Determine the [x, y] coordinate at the center of the cell enclosing the given text.  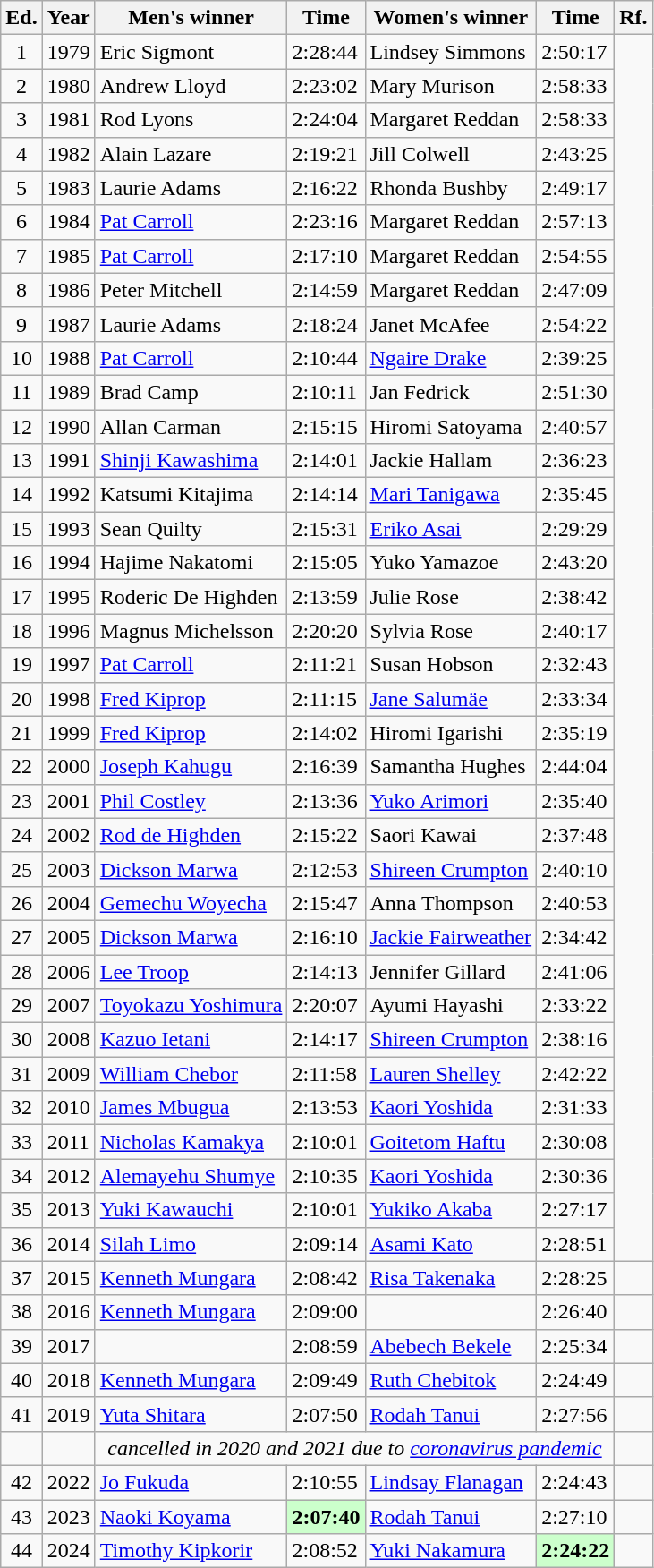
1995 [68, 597]
Gemechu Woyecha [191, 903]
2:38:42 [576, 597]
2:23:02 [326, 86]
Timothy Kipkorir [191, 1551]
1983 [68, 188]
20 [21, 699]
12 [21, 427]
44 [21, 1551]
2:09:14 [326, 1244]
2006 [68, 971]
Lindsey Simmons [451, 52]
2:37:48 [576, 835]
8 [21, 290]
cancelled in 2020 and 2021 due to coronavirus pandemic [354, 1448]
2:15:47 [326, 903]
1987 [68, 324]
Allan Carman [191, 427]
19 [21, 665]
2:08:52 [326, 1551]
Kazuo Ietani [191, 1040]
Goitetom Haftu [451, 1142]
2019 [68, 1414]
Alain Lazare [191, 154]
26 [21, 903]
2:44:04 [576, 767]
2:29:29 [576, 529]
7 [21, 256]
40 [21, 1380]
2:57:13 [576, 222]
Shinji Kawashima [191, 461]
2010 [68, 1108]
Anna Thompson [451, 903]
2:23:16 [326, 222]
2:36:23 [576, 461]
2011 [68, 1142]
2:07:40 [326, 1517]
Yuko Yamazoe [451, 563]
2007 [68, 1006]
Phil Costley [191, 801]
2:16:39 [326, 767]
2009 [68, 1074]
14 [21, 495]
24 [21, 835]
2:30:36 [576, 1176]
Hiromi Satoyama [451, 427]
Eric Sigmont [191, 52]
6 [21, 222]
2:09:00 [326, 1312]
2:31:33 [576, 1108]
1985 [68, 256]
Susan Hobson [451, 665]
2008 [68, 1040]
Lauren Shelley [451, 1074]
Men's winner [191, 18]
2:13:36 [326, 801]
2:30:08 [576, 1142]
2:14:13 [326, 971]
2:11:21 [326, 665]
2:51:30 [576, 392]
2:25:34 [576, 1346]
2:14:01 [326, 461]
38 [21, 1312]
2:10:55 [326, 1482]
2:11:58 [326, 1074]
Jackie Hallam [451, 461]
2:47:09 [576, 290]
2:09:49 [326, 1380]
2:40:57 [576, 427]
Mari Tanigawa [451, 495]
2:24:04 [326, 120]
Hajime Nakatomi [191, 563]
2:14:02 [326, 733]
2018 [68, 1380]
2:35:45 [576, 495]
1984 [68, 222]
2:12:53 [326, 869]
2:28:51 [576, 1244]
4 [21, 154]
11 [21, 392]
2:28:44 [326, 52]
2:07:50 [326, 1414]
2013 [68, 1210]
30 [21, 1040]
Jill Colwell [451, 154]
Magnus Michelsson [191, 631]
3 [21, 120]
28 [21, 971]
1988 [68, 358]
1991 [68, 461]
2:54:22 [576, 324]
2024 [68, 1551]
23 [21, 801]
Roderic De Highden [191, 597]
Year [68, 18]
2:08:59 [326, 1346]
Nicholas Kamakya [191, 1142]
2005 [68, 937]
2:27:56 [576, 1414]
1982 [68, 154]
1990 [68, 427]
10 [21, 358]
2:24:22 [576, 1551]
1979 [68, 52]
34 [21, 1176]
Jennifer Gillard [451, 971]
2:15:15 [326, 427]
2:16:22 [326, 188]
1980 [68, 86]
2:08:42 [326, 1278]
Ed. [21, 18]
Mary Murison [451, 86]
2004 [68, 903]
Sylvia Rose [451, 631]
Hiromi Igarishi [451, 733]
Rod de Highden [191, 835]
2:14:17 [326, 1040]
1999 [68, 733]
37 [21, 1278]
33 [21, 1142]
2:27:17 [576, 1210]
2016 [68, 1312]
1989 [68, 392]
2:41:06 [576, 971]
2012 [68, 1176]
Rhonda Bushby [451, 188]
16 [21, 563]
Yuko Arimori [451, 801]
2022 [68, 1482]
1981 [68, 120]
Lee Troop [191, 971]
2:20:07 [326, 1006]
35 [21, 1210]
1996 [68, 631]
2:50:17 [576, 52]
2:40:17 [576, 631]
13 [21, 461]
Alemayehu Shumye [191, 1176]
2003 [68, 869]
Jane Salumäe [451, 699]
Rod Lyons [191, 120]
Julie Rose [451, 597]
2:13:53 [326, 1108]
42 [21, 1482]
31 [21, 1074]
1986 [68, 290]
2:14:59 [326, 290]
Silah Limo [191, 1244]
Samantha Hughes [451, 767]
2:40:10 [576, 869]
Asami Kato [451, 1244]
Yuki Kawauchi [191, 1210]
22 [21, 767]
2:38:16 [576, 1040]
2:24:49 [576, 1380]
2:28:25 [576, 1278]
Yuta Shitara [191, 1414]
2:27:10 [576, 1517]
2:17:10 [326, 256]
2:54:55 [576, 256]
39 [21, 1346]
William Chebor [191, 1074]
Abebech Bekele [451, 1346]
Rf. [633, 18]
25 [21, 869]
Jackie Fairweather [451, 937]
2:10:35 [326, 1176]
2:32:43 [576, 665]
2:16:10 [326, 937]
2:26:40 [576, 1312]
2:43:25 [576, 154]
Yuki Nakamura [451, 1551]
1993 [68, 529]
2:14:14 [326, 495]
2:18:24 [326, 324]
2:13:59 [326, 597]
27 [21, 937]
29 [21, 1006]
36 [21, 1244]
Women's winner [451, 18]
2:33:34 [576, 699]
2001 [68, 801]
2017 [68, 1346]
2:15:31 [326, 529]
Brad Camp [191, 392]
18 [21, 631]
2:49:17 [576, 188]
41 [21, 1414]
2:35:40 [576, 801]
2014 [68, 1244]
2002 [68, 835]
2000 [68, 767]
2:42:22 [576, 1074]
2:19:21 [326, 154]
Joseph Kahugu [191, 767]
1994 [68, 563]
Lindsay Flanagan [451, 1482]
Yukiko Akaba [451, 1210]
2:10:11 [326, 392]
2:20:20 [326, 631]
2:43:20 [576, 563]
1998 [68, 699]
Ruth Chebitok [451, 1380]
Janet McAfee [451, 324]
Naoki Koyama [191, 1517]
2:11:15 [326, 699]
2015 [68, 1278]
2:39:25 [576, 358]
2:24:43 [576, 1482]
2:40:53 [576, 903]
2:34:42 [576, 937]
2:35:19 [576, 733]
Ayumi Hayashi [451, 1006]
Risa Takenaka [451, 1278]
Peter Mitchell [191, 290]
2:15:22 [326, 835]
Katsumi Kitajima [191, 495]
Toyokazu Yoshimura [191, 1006]
1992 [68, 495]
2:10:44 [326, 358]
2023 [68, 1517]
Ngaire Drake [451, 358]
Jan Fedrick [451, 392]
Saori Kawai [451, 835]
1997 [68, 665]
2:33:22 [576, 1006]
15 [21, 529]
2 [21, 86]
32 [21, 1108]
Eriko Asai [451, 529]
21 [21, 733]
43 [21, 1517]
Jo Fukuda [191, 1482]
Andrew Lloyd [191, 86]
Sean Quilty [191, 529]
1 [21, 52]
5 [21, 188]
2:15:05 [326, 563]
9 [21, 324]
17 [21, 597]
James Mbugua [191, 1108]
